Pinpoint the cell where the given text exists, returning its (X, Y) midpoint coordinate. 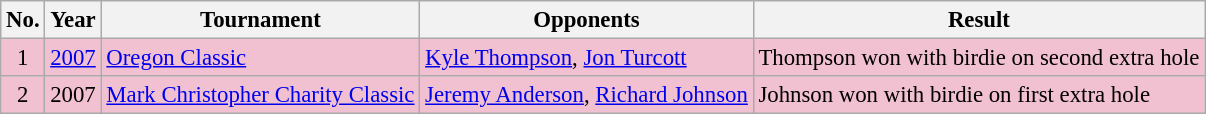
Year (73, 20)
Mark Christopher Charity Classic (260, 95)
1 (23, 58)
2 (23, 95)
No. (23, 20)
Johnson won with birdie on first extra hole (979, 95)
Opponents (586, 20)
Jeremy Anderson, Richard Johnson (586, 95)
Kyle Thompson, Jon Turcott (586, 58)
Oregon Classic (260, 58)
Tournament (260, 20)
Result (979, 20)
Thompson won with birdie on second extra hole (979, 58)
